For the text-containing cell, return its midpoint in [X, Y] coordinate format. 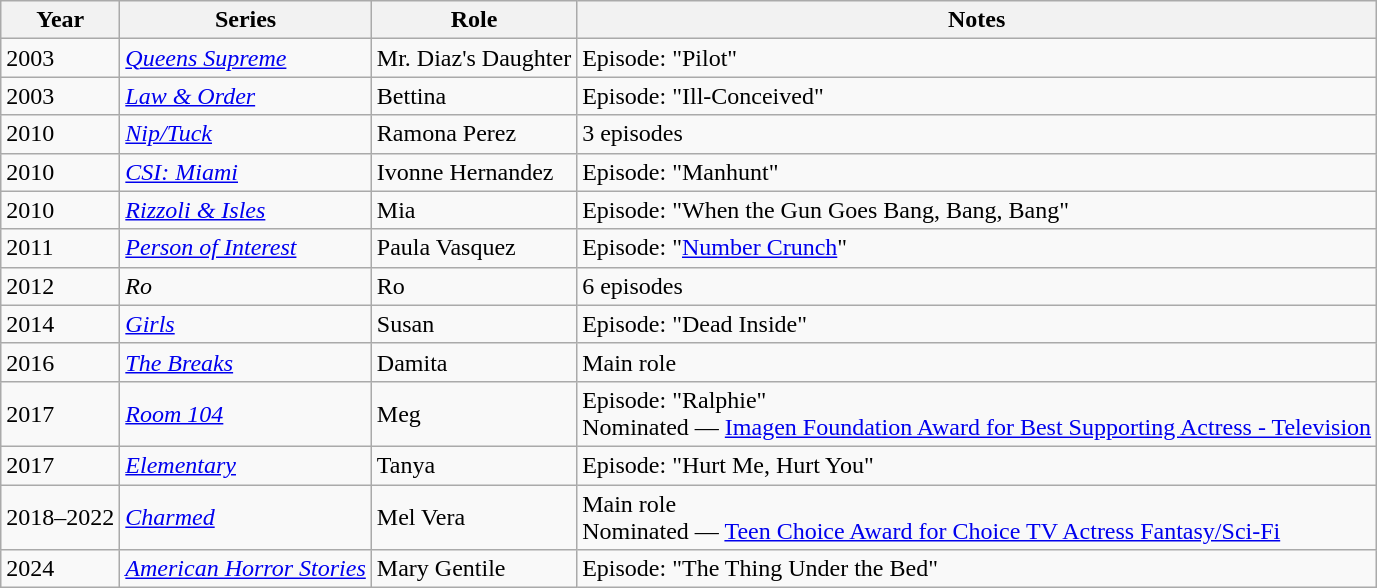
CSI: Miami [246, 172]
6 episodes [977, 286]
Year [60, 20]
Paula Vasquez [474, 248]
Episode: "Manhunt" [977, 172]
Main role [977, 362]
The Breaks [246, 362]
2024 [60, 569]
Notes [977, 20]
Damita [474, 362]
Series [246, 20]
3 episodes [977, 134]
Mel Vera [474, 516]
Ramona Perez [474, 134]
Main roleNominated — Teen Choice Award for Choice TV Actress Fantasy/Sci-Fi [977, 516]
Episode: "Dead Inside" [977, 324]
Elementary [246, 465]
2011 [60, 248]
Person of Interest [246, 248]
Tanya [474, 465]
American Horror Stories [246, 569]
Role [474, 20]
Episode: "When the Gun Goes Bang, Bang, Bang" [977, 210]
Room 104 [246, 414]
Girls [246, 324]
Law & Order [246, 96]
Queens Supreme [246, 58]
2018–2022 [60, 516]
Episode: "Ill-Conceived" [977, 96]
Susan [474, 324]
Nip/Tuck [246, 134]
Bettina [474, 96]
Episode: "Ralphie"Nominated — Imagen Foundation Award for Best Supporting Actress - Television [977, 414]
Charmed [246, 516]
2012 [60, 286]
Episode: "Number Crunch" [977, 248]
Episode: "Pilot" [977, 58]
Meg [474, 414]
Mr. Diaz's Daughter [474, 58]
Episode: "The Thing Under the Bed" [977, 569]
Episode: "Hurt Me, Hurt You" [977, 465]
Mia [474, 210]
Rizzoli & Isles [246, 210]
Ivonne Hernandez [474, 172]
Mary Gentile [474, 569]
2016 [60, 362]
2014 [60, 324]
